Pinpoint the cell where the given text exists, returning its [X, Y] midpoint coordinate. 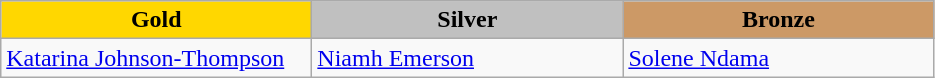
Niamh Emerson [468, 58]
Bronze [778, 20]
Solene Ndama [778, 58]
Gold [156, 20]
Silver [468, 20]
Katarina Johnson-Thompson [156, 58]
